Scan for the cell matching the given text and deliver its [x, y] coordinate at center. 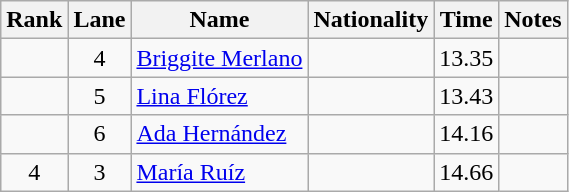
Lina Flórez [220, 96]
6 [100, 134]
Lane [100, 20]
Briggite Merlano [220, 58]
14.66 [466, 172]
13.35 [466, 58]
Rank [34, 20]
5 [100, 96]
María Ruíz [220, 172]
Nationality [371, 20]
3 [100, 172]
Ada Hernández [220, 134]
Notes [533, 20]
Time [466, 20]
14.16 [466, 134]
Name [220, 20]
13.43 [466, 96]
